Locate the cell with the specified text and output its (x, y) center coordinate. 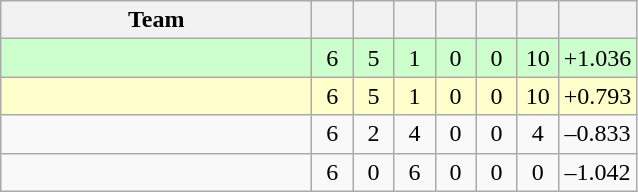
+0.793 (598, 96)
2 (374, 134)
–1.042 (598, 172)
–0.833 (598, 134)
Team (156, 20)
+1.036 (598, 58)
